Find where the given text appears and provide that cell's center as [x, y] coordinate. 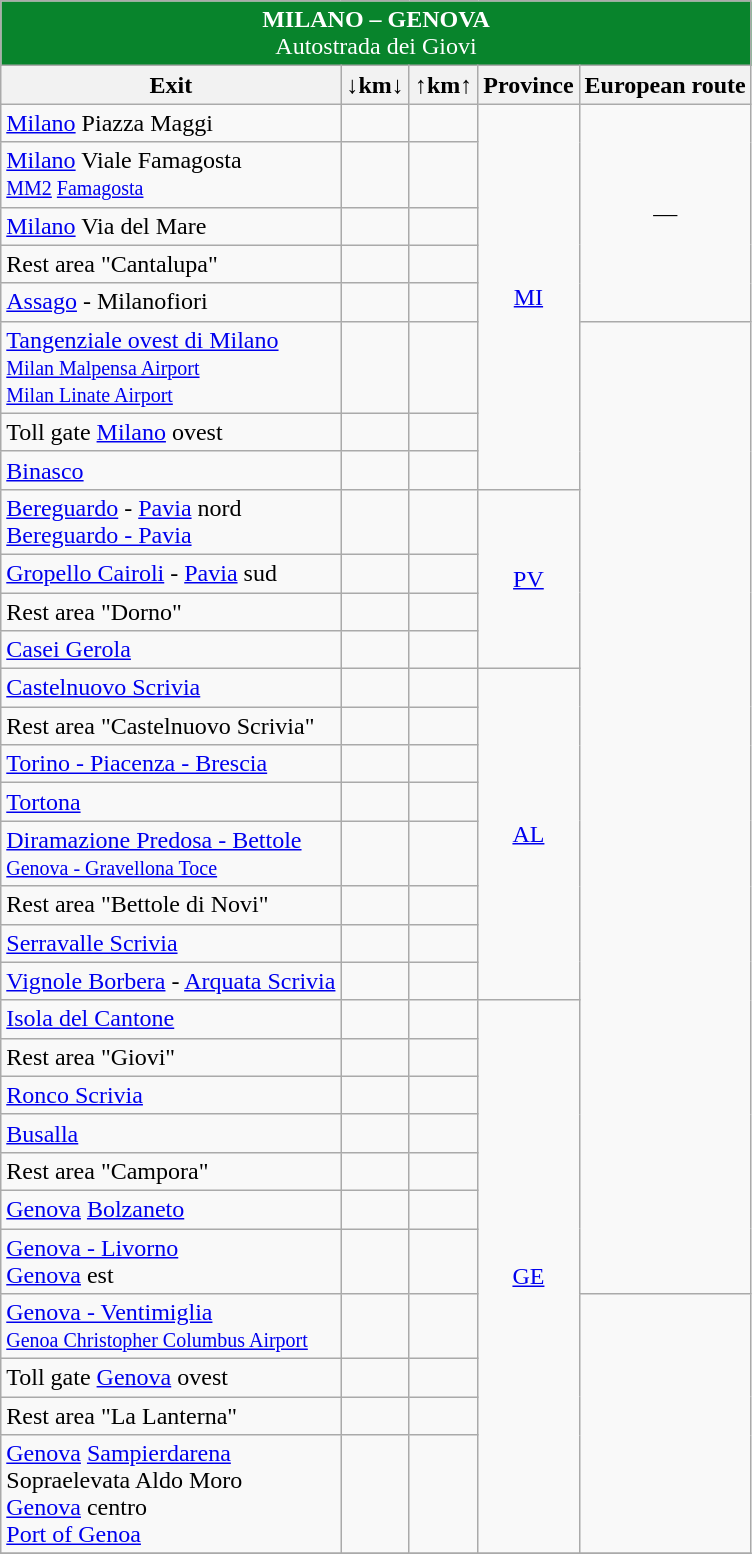
AL [528, 835]
Rest area "Cantalupa" [171, 264]
European route [665, 85]
↑km↑ [443, 85]
Rest area "Dorno" [171, 611]
GE [528, 1277]
Assago - Milanofiori [171, 302]
Genova - Ventimiglia Genoa Christopher Columbus Airport [171, 1326]
Exit [171, 85]
Genova Bolzaneto [171, 1209]
Milano Viale Famagosta MM2 Famagosta [171, 174]
Tangenziale ovest di Milano Milan Malpensa Airport Milan Linate Airport [171, 367]
MI [528, 297]
Gropello Cairoli - Pavia sud [171, 573]
Vignole Borbera - Arquata Scrivia [171, 981]
Genova Sampierdarena Sopraelevata Aldo Moro Genova centro Port of Genoa [171, 1494]
Genova - Livorno Genova est [171, 1260]
Castelnuovo Scrivia [171, 688]
Toll gate Milano ovest [171, 432]
Rest area "Bettole di Novi" [171, 905]
Isola del Cantone [171, 1019]
Milano Piazza Maggi [171, 123]
Rest area "Castelnuovo Scrivia" [171, 726]
Ronco Scrivia [171, 1095]
Province [528, 85]
MILANO – GENOVAAutostrada dei Giovi [376, 34]
Rest area "La Lanterna" [171, 1416]
Rest area "Giovi" [171, 1057]
Busalla [171, 1133]
Bereguardo - Pavia nord Bereguardo - Pavia [171, 522]
PV [528, 578]
Serravalle Scrivia [171, 943]
Tortona [171, 802]
Diramazione Predosa - Bettole Genova - Gravellona Toce [171, 854]
Milano Via del Mare [171, 226]
Rest area "Campora" [171, 1171]
Casei Gerola [171, 650]
Toll gate Genova ovest [171, 1378]
Torino - Piacenza - Brescia [171, 764]
↓km↓ [375, 85]
Binasco [171, 470]
— [665, 212]
